Return [x, y] of the center of cell containing provided text 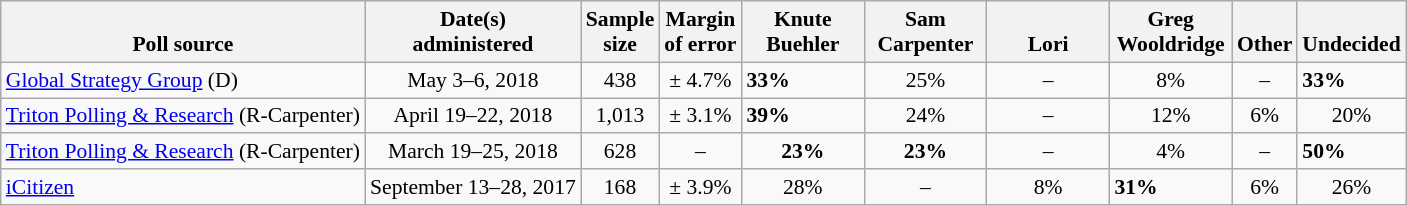
1,013 [620, 116]
39% [804, 116]
Other [1264, 32]
± 3.1% [700, 116]
SamCarpenter [926, 32]
Date(s)administered [473, 32]
12% [1170, 116]
Undecided [1351, 32]
GregWooldridge [1170, 32]
25% [926, 80]
± 3.9% [700, 187]
KnuteBuehler [804, 32]
20% [1351, 116]
4% [1170, 152]
Samplesize [620, 32]
April 19–22, 2018 [473, 116]
May 3–6, 2018 [473, 80]
24% [926, 116]
± 4.7% [700, 80]
September 13–28, 2017 [473, 187]
iCitizen [183, 187]
Global Strategy Group (D) [183, 80]
Marginof error [700, 32]
Poll source [183, 32]
Lori [1048, 32]
31% [1170, 187]
28% [804, 187]
168 [620, 187]
26% [1351, 187]
50% [1351, 152]
628 [620, 152]
March 19–25, 2018 [473, 152]
438 [620, 80]
